Return the (X, Y) coordinate for the center point of the cell that contains the specified text.  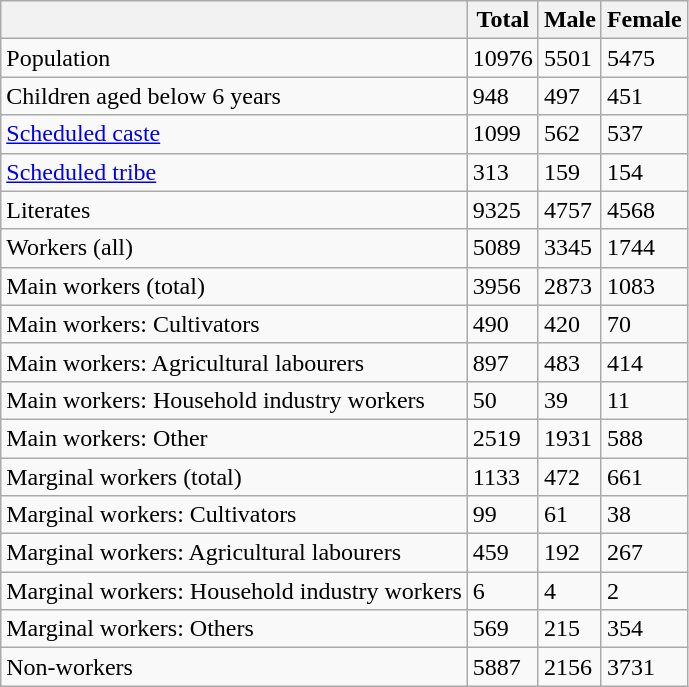
897 (502, 362)
Marginal workers: Others (234, 629)
414 (644, 362)
562 (570, 134)
192 (570, 553)
472 (570, 477)
Female (644, 20)
354 (644, 629)
Children aged below 6 years (234, 96)
948 (502, 96)
2873 (570, 286)
Marginal workers: Household industry workers (234, 591)
451 (644, 96)
Marginal workers: Cultivators (234, 515)
159 (570, 172)
Main workers: Other (234, 438)
Scheduled tribe (234, 172)
537 (644, 134)
267 (644, 553)
11 (644, 400)
Marginal workers: Agricultural labourers (234, 553)
3345 (570, 248)
4 (570, 591)
2519 (502, 438)
Total (502, 20)
Main workers (total) (234, 286)
1133 (502, 477)
2156 (570, 667)
99 (502, 515)
3731 (644, 667)
Main workers: Agricultural labourers (234, 362)
483 (570, 362)
61 (570, 515)
5089 (502, 248)
569 (502, 629)
1744 (644, 248)
215 (570, 629)
5475 (644, 58)
39 (570, 400)
497 (570, 96)
Marginal workers (total) (234, 477)
Main workers: Cultivators (234, 324)
4757 (570, 210)
Scheduled caste (234, 134)
154 (644, 172)
4568 (644, 210)
Population (234, 58)
2 (644, 591)
490 (502, 324)
Workers (all) (234, 248)
Literates (234, 210)
588 (644, 438)
9325 (502, 210)
420 (570, 324)
70 (644, 324)
3956 (502, 286)
1099 (502, 134)
5887 (502, 667)
5501 (570, 58)
50 (502, 400)
1931 (570, 438)
Non-workers (234, 667)
313 (502, 172)
459 (502, 553)
Male (570, 20)
38 (644, 515)
661 (644, 477)
6 (502, 591)
10976 (502, 58)
1083 (644, 286)
Main workers: Household industry workers (234, 400)
